Return (X, Y) of the center of cell containing provided text 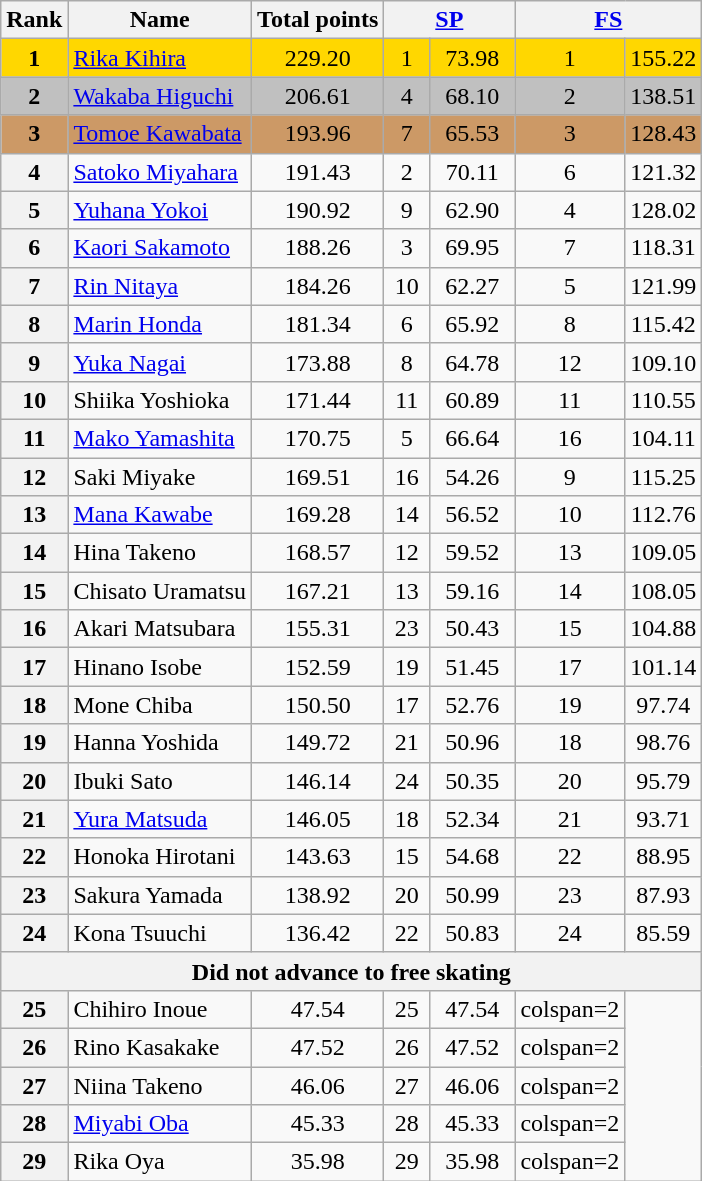
146.05 (318, 819)
167.21 (318, 591)
Hina Takeno (160, 553)
193.96 (318, 134)
143.63 (318, 857)
93.71 (664, 819)
54.68 (472, 857)
87.93 (664, 895)
138.92 (318, 895)
Rin Nitaya (160, 286)
50.96 (472, 743)
51.45 (472, 667)
56.52 (472, 515)
173.88 (318, 362)
50.35 (472, 781)
Chisato Uramatsu (160, 591)
Rank (34, 20)
Yuhana Yokoi (160, 210)
64.78 (472, 362)
155.31 (318, 629)
110.55 (664, 400)
168.57 (318, 553)
188.26 (318, 248)
155.22 (664, 58)
Name (160, 20)
171.44 (318, 400)
65.92 (472, 324)
69.95 (472, 248)
Total points (318, 20)
Yuka Nagai (160, 362)
128.43 (664, 134)
Mone Chiba (160, 705)
88.95 (664, 857)
Yura Matsuda (160, 819)
128.02 (664, 210)
62.90 (472, 210)
112.76 (664, 515)
97.74 (664, 705)
115.25 (664, 477)
170.75 (318, 438)
Shiika Yoshioka (160, 400)
191.43 (318, 172)
138.51 (664, 96)
50.99 (472, 895)
Miyabi Oba (160, 1124)
59.16 (472, 591)
Chihiro Inoue (160, 1009)
Rika Oya (160, 1162)
59.52 (472, 553)
Sakura Yamada (160, 895)
Niina Takeno (160, 1085)
Rika Kihira (160, 58)
52.34 (472, 819)
109.05 (664, 553)
Saki Miyake (160, 477)
Satoko Miyahara (160, 172)
Honoka Hirotani (160, 857)
Did not advance to free skating (352, 971)
60.89 (472, 400)
206.61 (318, 96)
101.14 (664, 667)
66.64 (472, 438)
104.88 (664, 629)
Marin Honda (160, 324)
152.59 (318, 667)
169.51 (318, 477)
104.11 (664, 438)
190.92 (318, 210)
Tomoe Kawabata (160, 134)
50.43 (472, 629)
73.98 (472, 58)
108.05 (664, 591)
Hanna Yoshida (160, 743)
Rino Kasakake (160, 1047)
54.26 (472, 477)
149.72 (318, 743)
146.14 (318, 781)
Wakaba Higuchi (160, 96)
169.28 (318, 515)
229.20 (318, 58)
184.26 (318, 286)
95.79 (664, 781)
68.10 (472, 96)
Akari Matsubara (160, 629)
85.59 (664, 933)
Hinano Isobe (160, 667)
Ibuki Sato (160, 781)
FS (608, 20)
109.10 (664, 362)
50.83 (472, 933)
121.99 (664, 286)
Mako Yamashita (160, 438)
121.32 (664, 172)
SP (450, 20)
118.31 (664, 248)
52.76 (472, 705)
Kaori Sakamoto (160, 248)
98.76 (664, 743)
Mana Kawabe (160, 515)
136.42 (318, 933)
150.50 (318, 705)
65.53 (472, 134)
115.42 (664, 324)
62.27 (472, 286)
70.11 (472, 172)
181.34 (318, 324)
Kona Tsuuchi (160, 933)
